Search for the cell housing the specified text and yield its [X, Y] center coordinate. 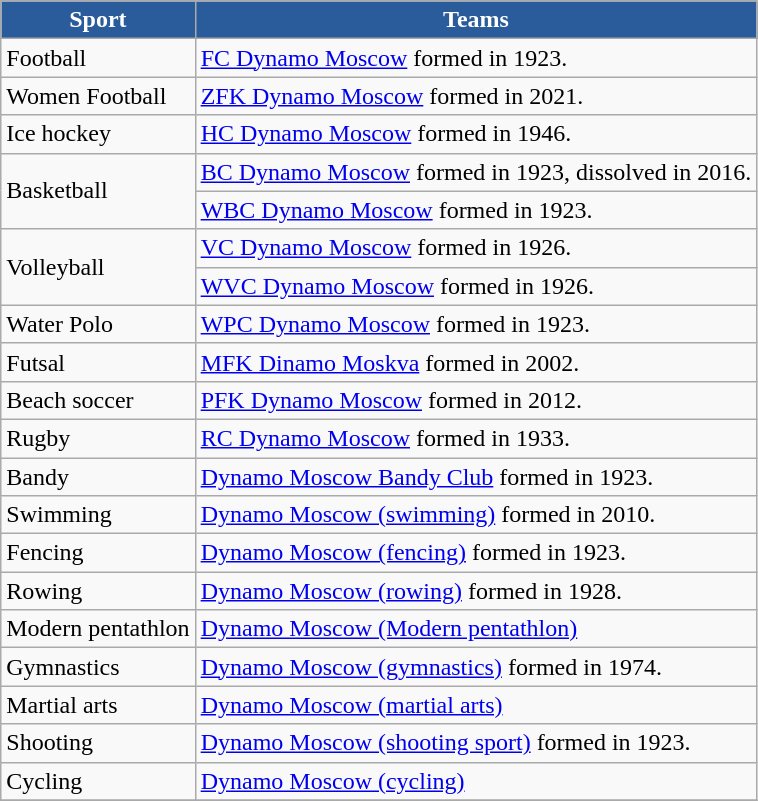
Football [98, 58]
Dynamo Moscow (martial arts) [476, 705]
Shooting [98, 743]
Women Football [98, 96]
Dynamo Moscow (rowing) formed in 1928. [476, 591]
Gymnastics [98, 667]
Swimming [98, 515]
HC Dynamo Moscow formed in 1946. [476, 134]
Ice hockey [98, 134]
MFK Dinamo Moskva formed in 2002. [476, 362]
Modern pentathlon [98, 629]
Dynamo Moscow (Modern pentathlon) [476, 629]
Dynamo Moscow (gymnastics) formed in 1974. [476, 667]
Water Polo [98, 324]
Dynamo Moscow (fencing) formed in 1923. [476, 553]
BC Dynamo Moscow formed in 1923, dissolved in 2016. [476, 172]
RC Dynamo Moscow formed in 1933. [476, 438]
Basketball [98, 191]
Teams [476, 20]
WBC Dynamo Moscow formed in 1923. [476, 210]
ZFK Dynamo Moscow formed in 2021. [476, 96]
FC Dynamo Moscow formed in 1923. [476, 58]
WPC Dynamo Moscow formed in 1923. [476, 324]
WVC Dynamo Moscow formed in 1926. [476, 286]
Fencing [98, 553]
VC Dynamo Moscow formed in 1926. [476, 248]
PFK Dynamo Moscow formed in 2012. [476, 400]
Rugby [98, 438]
Beach soccer [98, 400]
Dynamo Moscow (shooting sport) formed in 1923. [476, 743]
Cycling [98, 781]
Dynamo Moscow (cycling) [476, 781]
Martial arts [98, 705]
Bandy [98, 477]
Futsal [98, 362]
Volleyball [98, 267]
Sport [98, 20]
Dynamo Moscow Bandy Club formed in 1923. [476, 477]
Dynamo Moscow (swimming) formed in 2010. [476, 515]
Rowing [98, 591]
